Find where the given text appears and provide that cell's center as [x, y] coordinate. 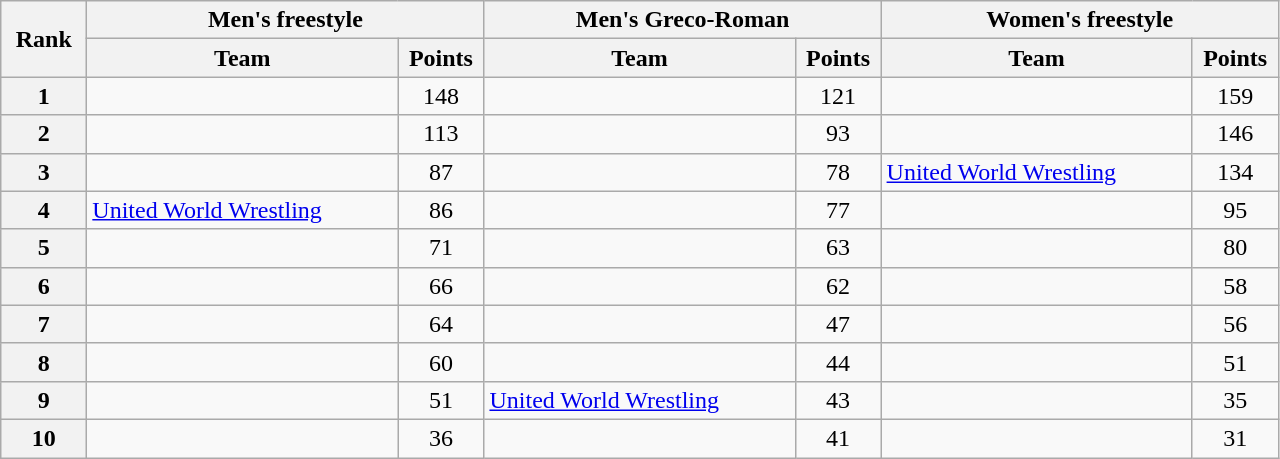
77 [838, 210]
31 [1235, 438]
80 [1235, 248]
3 [44, 172]
66 [441, 286]
148 [441, 96]
47 [838, 324]
1 [44, 96]
95 [1235, 210]
Men's freestyle [286, 20]
87 [441, 172]
71 [441, 248]
43 [838, 400]
10 [44, 438]
7 [44, 324]
86 [441, 210]
44 [838, 362]
56 [1235, 324]
4 [44, 210]
6 [44, 286]
93 [838, 134]
36 [441, 438]
Women's freestyle [1080, 20]
2 [44, 134]
8 [44, 362]
41 [838, 438]
5 [44, 248]
60 [441, 362]
146 [1235, 134]
62 [838, 286]
63 [838, 248]
121 [838, 96]
58 [1235, 286]
113 [441, 134]
9 [44, 400]
35 [1235, 400]
78 [838, 172]
64 [441, 324]
159 [1235, 96]
134 [1235, 172]
Men's Greco-Roman [682, 20]
Rank [44, 39]
